Capture the cell that displays the provided text and extract its (x, y) central coordinate. 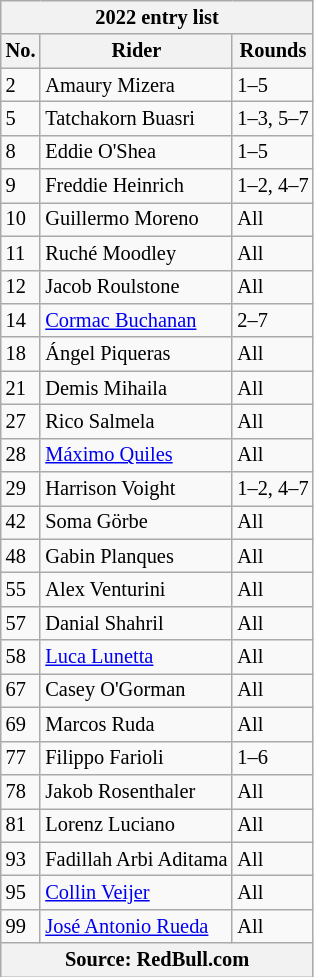
18 (21, 354)
48 (21, 556)
Guillermo Moreno (136, 219)
11 (21, 253)
Rider (136, 51)
Lorenz Luciano (136, 825)
9 (21, 186)
No. (21, 51)
69 (21, 724)
Fadillah Arbi Aditama (136, 859)
Jakob Rosenthaler (136, 791)
Collin Veijer (136, 892)
28 (21, 455)
Ruché Moodley (136, 253)
Danial Shahril (136, 623)
Harrison Voight (136, 489)
Tatchakorn Buasri (136, 118)
2 (21, 85)
Eddie O'Shea (136, 152)
78 (21, 791)
Amaury Mizera (136, 85)
14 (21, 320)
2–7 (272, 320)
Alex Venturini (136, 589)
57 (21, 623)
Gabin Planques (136, 556)
42 (21, 522)
81 (21, 825)
Cormac Buchanan (136, 320)
77 (21, 758)
Source: RedBull.com (158, 960)
Luca Lunetta (136, 657)
Freddie Heinrich (136, 186)
Filippo Farioli (136, 758)
27 (21, 421)
Ángel Piqueras (136, 354)
10 (21, 219)
2022 entry list (158, 17)
Rico Salmela (136, 421)
Rounds (272, 51)
Máximo Quiles (136, 455)
Casey O'Gorman (136, 690)
99 (21, 926)
95 (21, 892)
58 (21, 657)
55 (21, 589)
29 (21, 489)
Marcos Ruda (136, 724)
Demis Mihaila (136, 388)
5 (21, 118)
93 (21, 859)
21 (21, 388)
67 (21, 690)
Jacob Roulstone (136, 287)
12 (21, 287)
José Antonio Rueda (136, 926)
Soma Görbe (136, 522)
1–6 (272, 758)
1–3, 5–7 (272, 118)
8 (21, 152)
